Scan for the cell matching the given text and deliver its (x, y) coordinate at center. 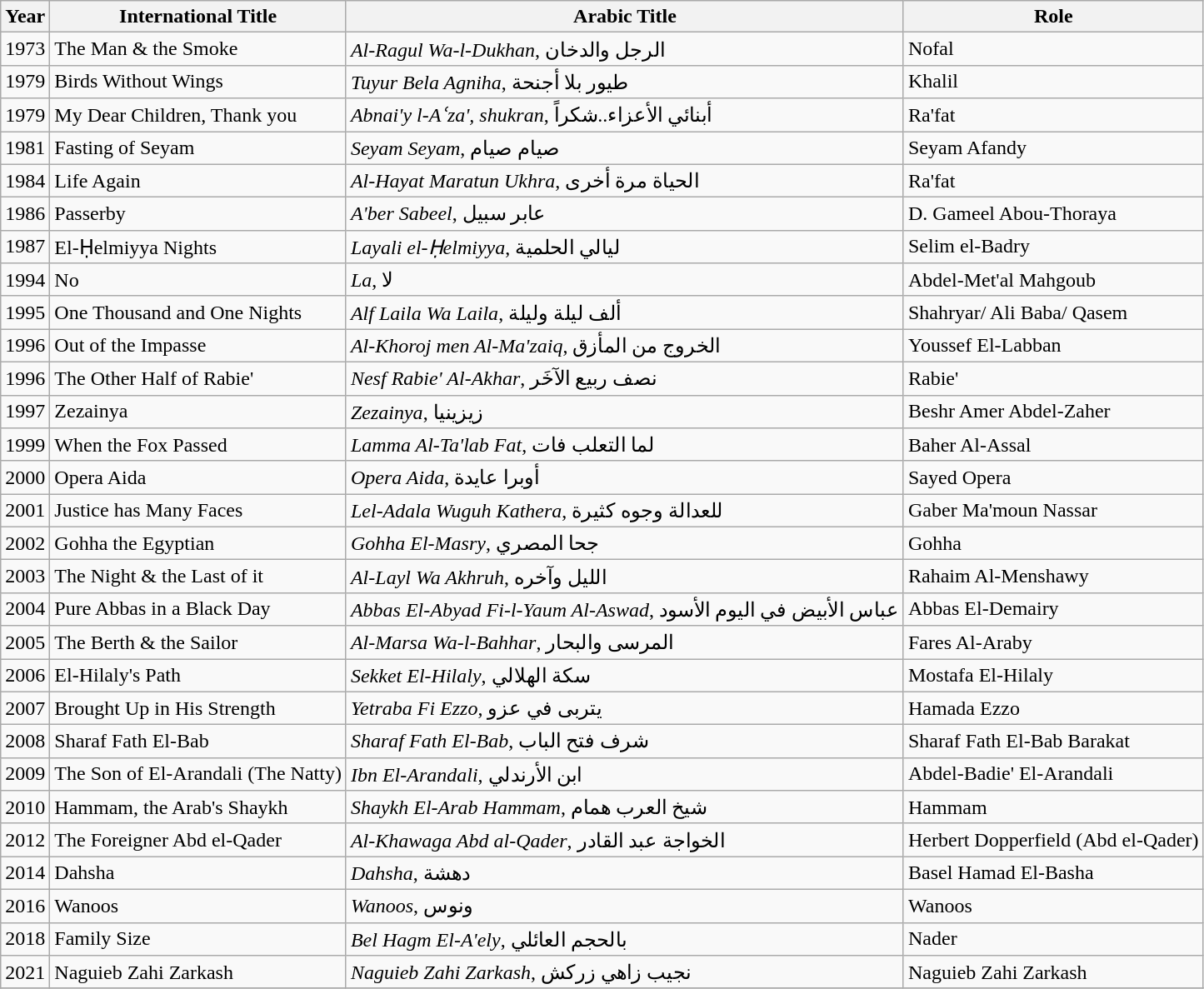
Gohha El-Masry, جحا المصري (625, 543)
2018 (25, 939)
El-Hilaly's Path (198, 675)
2002 (25, 543)
Passerby (198, 214)
Al-Marsa Wa-l-Bahhar, المرسى والبحار (625, 642)
Dahsha, دهشة (625, 873)
Khalil (1053, 82)
Shahryar/ Ali Baba/ Qasem (1053, 312)
Fasting of Seyam (198, 148)
Abbas El-Demairy (1053, 609)
2003 (25, 577)
2007 (25, 708)
Al-Ragul Wa-l-Dukhan, الرجل والدخان (625, 49)
1997 (25, 412)
2012 (25, 840)
Gohha (1053, 543)
Nofal (1053, 49)
D. Gameel Abou-Thoraya (1053, 214)
Mostafa El-Hilaly (1053, 675)
Opera Aida (198, 477)
Alf Laila Wa Laila, ألف ليلة وليلة (625, 312)
Justice has Many Faces (198, 511)
Opera Aida, أوبرا عايدة (625, 477)
Nesf Rabie' Al-Akhar, نصف ربيع الآخَر (625, 378)
Fares Al-Araby (1053, 642)
Shaykh El-Arab Hammam, شيخ العرب همام (625, 807)
Al-Hayat Maratun Ukhra, الحياة مرة أخرى (625, 181)
1994 (25, 280)
Role (1053, 17)
Brought Up in His Strength (198, 708)
1986 (25, 214)
Lel-Adala Wuguh Kathera, للعدالة وجوه كثيرة (625, 511)
1984 (25, 181)
Lamma Al-Ta'lab Fat, لما التعلب فات (625, 445)
Abbas El-Abyad Fi-l-Yaum Al-Aswad, عباس الأبيض في اليوم الأسود (625, 609)
Al-Layl Wa Akhruh, الليل وآخره (625, 577)
My Dear Children, Thank you (198, 115)
El-Ḥelmiyya Nights (198, 247)
Selim el-Badry (1053, 247)
1981 (25, 148)
Rabie' (1053, 378)
2004 (25, 609)
Tuyur Bela Agniha, طيور بلا أجنحة (625, 82)
Family Size (198, 939)
No (198, 280)
Ibn El-Arandali, ابن الأرندلي (625, 774)
La, لا (625, 280)
Dahsha (198, 873)
International Title (198, 17)
2021 (25, 972)
2006 (25, 675)
2000 (25, 477)
One Thousand and One Nights (198, 312)
Youssef El-Labban (1053, 346)
Beshr Amer Abdel-Zaher (1053, 412)
When the Fox Passed (198, 445)
Seyam Afandy (1053, 148)
Bel Hagm El-A'ely, بالحجم العائلي (625, 939)
The Son of El-Arandali (The Natty) (198, 774)
Sekket El-Hilaly, سكة الهلالي (625, 675)
1995 (25, 312)
Year (25, 17)
The Other Half of Rabie' (198, 378)
2008 (25, 742)
Abdel-Met'al Mahgoub (1053, 280)
Life Again (198, 181)
1987 (25, 247)
Al-Khoroj men Al-Ma'zaiq, الخروج من المأزق (625, 346)
Arabic Title (625, 17)
Gaber Ma'moun Nassar (1053, 511)
Sharaf Fath El-Bab Barakat (1053, 742)
Herbert Dopperfield (Abd el-Qader) (1053, 840)
1973 (25, 49)
2014 (25, 873)
Layali el-Ḥelmiyya, ليالي الحلمية (625, 247)
Yetraba Fi Ezzo, يتربى في عزو (625, 708)
Hammam, the Arab's Shaykh (198, 807)
Al-Khawaga Abd al-Qader, الخواجة عبد القادر (625, 840)
The Man & the Smoke (198, 49)
The Berth & the Sailor (198, 642)
Pure Abbas in a Black Day (198, 609)
Abnai'y l-Aʿza', shukran, أبنائي الأعزاء..شكراً (625, 115)
2009 (25, 774)
2001 (25, 511)
Wanoos, ونوس (625, 906)
Gohha the Egyptian (198, 543)
Sayed Opera (1053, 477)
Out of the Impasse (198, 346)
Hamada Ezzo (1053, 708)
Birds Without Wings (198, 82)
A'ber Sabeel, عابر سبيل (625, 214)
Nader (1053, 939)
2016 (25, 906)
The Foreigner Abd el-Qader (198, 840)
1999 (25, 445)
Seyam Seyam, صيام صيام (625, 148)
Naguieb Zahi Zarkash, نجيب زاهي زركش (625, 972)
Sharaf Fath El-Bab, شرف فتح الباب (625, 742)
Hammam (1053, 807)
Zezainya, زيزينيا (625, 412)
The Night & the Last of it (198, 577)
Sharaf Fath El-Bab (198, 742)
Baher Al-Assal (1053, 445)
2005 (25, 642)
Rahaim Al-Menshawy (1053, 577)
Basel Hamad El-Basha (1053, 873)
Zezainya (198, 412)
2010 (25, 807)
Abdel-Badie' El-Arandali (1053, 774)
